Return (x, y) of the center of cell containing provided text 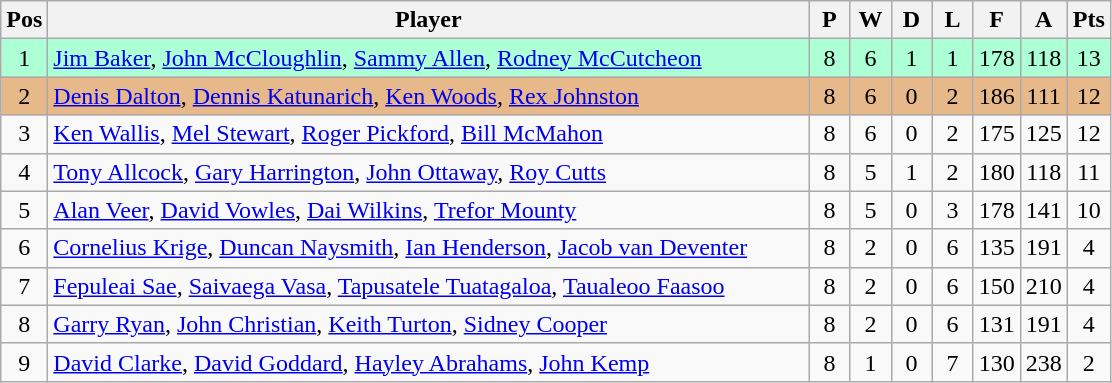
Ken Wallis, Mel Stewart, Roger Pickford, Bill McMahon (428, 134)
A (1044, 20)
David Clarke, David Goddard, Hayley Abrahams, John Kemp (428, 362)
Fepuleai Sae, Saivaega Vasa, Tapusatele Tuatagaloa, Taualeoo Faasoo (428, 286)
180 (996, 172)
130 (996, 362)
135 (996, 248)
P (830, 20)
Cornelius Krige, Duncan Naysmith, Ian Henderson, Jacob van Deventer (428, 248)
141 (1044, 210)
10 (1088, 210)
210 (1044, 286)
Pts (1088, 20)
150 (996, 286)
238 (1044, 362)
11 (1088, 172)
W (870, 20)
Denis Dalton, Dennis Katunarich, Ken Woods, Rex Johnston (428, 96)
131 (996, 324)
Alan Veer, David Vowles, Dai Wilkins, Trefor Mounty (428, 210)
L (952, 20)
Jim Baker, John McCloughlin, Sammy Allen, Rodney McCutcheon (428, 58)
Tony Allcock, Gary Harrington, John Ottaway, Roy Cutts (428, 172)
13 (1088, 58)
F (996, 20)
Player (428, 20)
111 (1044, 96)
9 (24, 362)
125 (1044, 134)
D (912, 20)
186 (996, 96)
Garry Ryan, John Christian, Keith Turton, Sidney Cooper (428, 324)
Pos (24, 20)
175 (996, 134)
